Output the [X, Y] coordinate of the center of the cell containing the given text.  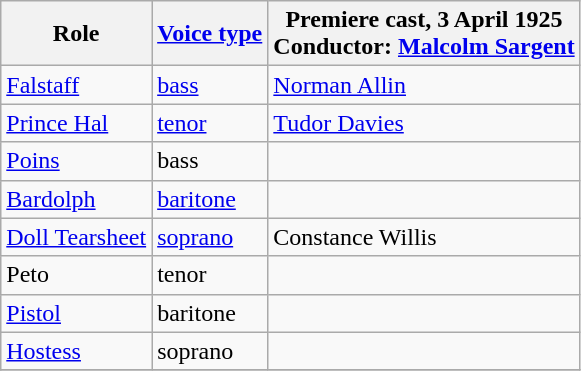
Prince Hal [76, 123]
Falstaff [76, 85]
Poins [76, 161]
Premiere cast, 3 April 1925Conductor: Malcolm Sargent [424, 34]
Hostess [76, 351]
Peto [76, 275]
Bardolph [76, 199]
Norman Allin [424, 85]
Doll Tearsheet [76, 237]
Tudor Davies [424, 123]
Constance Willis [424, 237]
Role [76, 34]
Voice type [210, 34]
Pistol [76, 313]
